Search for the cell housing the specified text and yield its (X, Y) center coordinate. 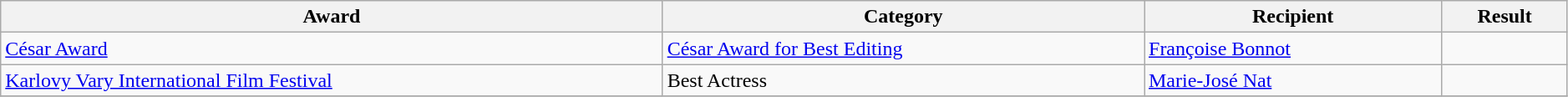
César Award (332, 48)
Award (332, 17)
César Award for Best Editing (903, 48)
Françoise Bonnot (1293, 48)
Marie-José Nat (1293, 80)
Result (1505, 17)
Category (903, 17)
Best Actress (903, 80)
Recipient (1293, 17)
Karlovy Vary International Film Festival (332, 80)
